Determine the [X, Y] coordinate at the center of the cell enclosing the given text.  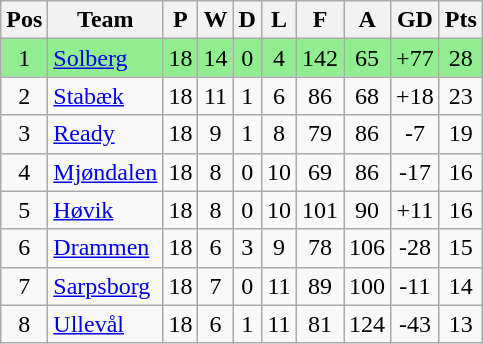
+11 [416, 210]
L [278, 20]
F [320, 20]
78 [320, 248]
-11 [416, 286]
142 [320, 58]
Drammen [106, 248]
69 [320, 172]
124 [368, 324]
Team [106, 20]
90 [368, 210]
101 [320, 210]
68 [368, 96]
-7 [416, 134]
Ready [106, 134]
+18 [416, 96]
Mjøndalen [106, 172]
28 [460, 58]
-28 [416, 248]
Stabæk [106, 96]
Pos [24, 20]
23 [460, 96]
Høvik [106, 210]
Ullevål [106, 324]
15 [460, 248]
A [368, 20]
W [216, 20]
P [180, 20]
GD [416, 20]
2 [24, 96]
Pts [460, 20]
81 [320, 324]
-43 [416, 324]
+77 [416, 58]
79 [320, 134]
65 [368, 58]
100 [368, 286]
5 [24, 210]
19 [460, 134]
D [247, 20]
Sarpsborg [106, 286]
13 [460, 324]
Solberg [106, 58]
106 [368, 248]
-17 [416, 172]
89 [320, 286]
